Return [x, y] of the center of cell containing provided text 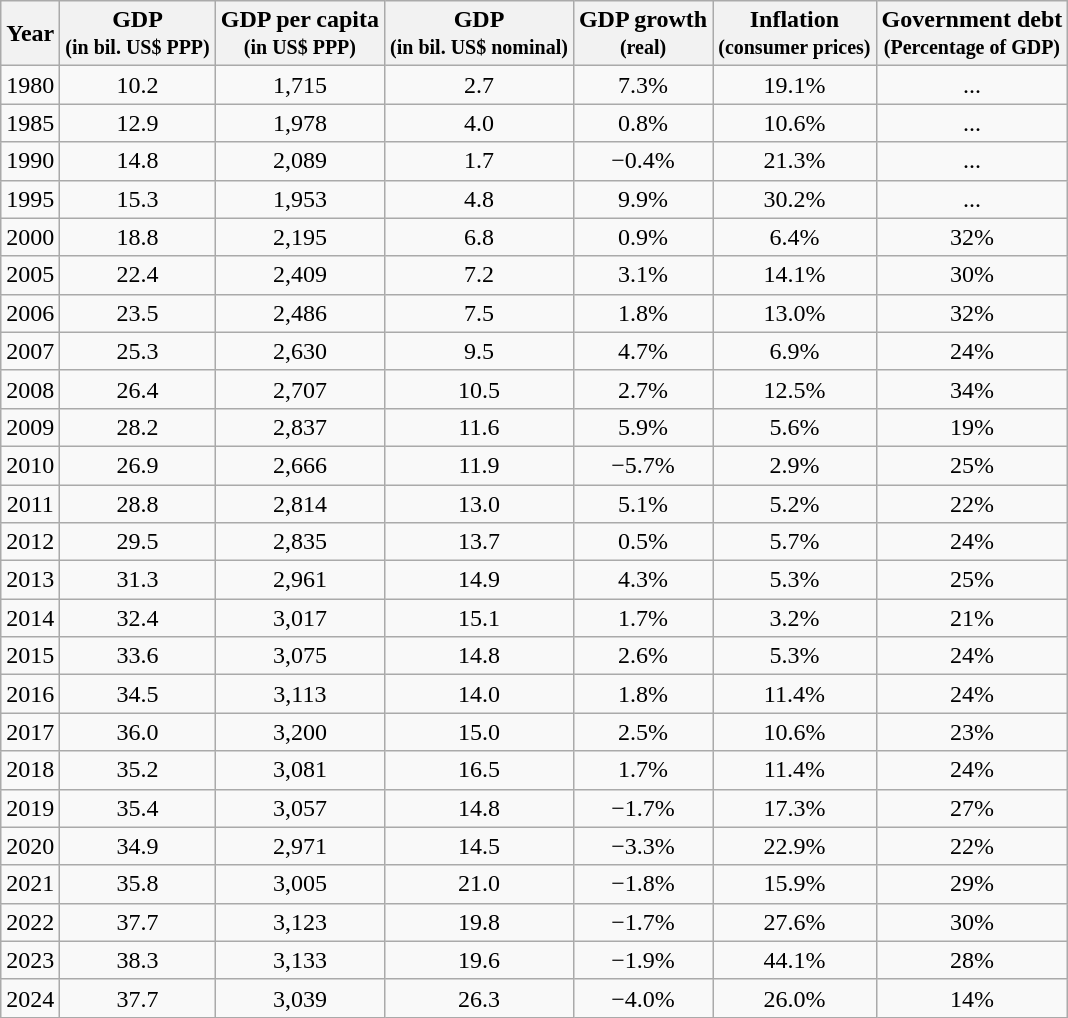
7.3% [642, 85]
Year [30, 34]
Inflation(consumer prices) [794, 34]
2020 [30, 846]
3,075 [300, 656]
3.2% [794, 618]
2,089 [300, 161]
1985 [30, 123]
27.6% [794, 922]
3,017 [300, 618]
9.9% [642, 199]
5.7% [794, 542]
2006 [30, 313]
11.6 [480, 427]
3,200 [300, 732]
35.2 [138, 770]
2024 [30, 998]
15.0 [480, 732]
12.9 [138, 123]
19.6 [480, 960]
2013 [30, 580]
34.9 [138, 846]
4.7% [642, 351]
2,666 [300, 465]
2005 [30, 275]
5.1% [642, 503]
2015 [30, 656]
34.5 [138, 694]
2.7 [480, 85]
23% [972, 732]
30.2% [794, 199]
2011 [30, 503]
4.8 [480, 199]
9.5 [480, 351]
1,978 [300, 123]
13.0% [794, 313]
14.1% [794, 275]
2,961 [300, 580]
28.2 [138, 427]
3,081 [300, 770]
21.0 [480, 884]
27% [972, 808]
−3.3% [642, 846]
1,953 [300, 199]
6.4% [794, 237]
Government debt(Percentage of GDP) [972, 34]
2.9% [794, 465]
14.9 [480, 580]
−4.0% [642, 998]
35.8 [138, 884]
2,409 [300, 275]
5.9% [642, 427]
1980 [30, 85]
0.9% [642, 237]
4.0 [480, 123]
11.9 [480, 465]
28.8 [138, 503]
−1.9% [642, 960]
6.9% [794, 351]
2,814 [300, 503]
29.5 [138, 542]
2,971 [300, 846]
22.4 [138, 275]
2022 [30, 922]
28% [972, 960]
2010 [30, 465]
GDP (in bil. US$ PPP) [138, 34]
2012 [30, 542]
2.5% [642, 732]
14% [972, 998]
0.5% [642, 542]
19.1% [794, 85]
2008 [30, 389]
34% [972, 389]
22.9% [794, 846]
36.0 [138, 732]
17.3% [794, 808]
1,715 [300, 85]
31.3 [138, 580]
15.3 [138, 199]
2018 [30, 770]
2,707 [300, 389]
7.2 [480, 275]
10.5 [480, 389]
3,133 [300, 960]
10.2 [138, 85]
26.3 [480, 998]
2,486 [300, 313]
15.1 [480, 618]
0.8% [642, 123]
−5.7% [642, 465]
2,837 [300, 427]
32.4 [138, 618]
2017 [30, 732]
16.5 [480, 770]
2,630 [300, 351]
18.8 [138, 237]
14.0 [480, 694]
2019 [30, 808]
3,057 [300, 808]
13.7 [480, 542]
26.0% [794, 998]
2023 [30, 960]
2021 [30, 884]
2.6% [642, 656]
26.9 [138, 465]
21.3% [794, 161]
15.9% [794, 884]
12.5% [794, 389]
26.4 [138, 389]
5.2% [794, 503]
35.4 [138, 808]
1995 [30, 199]
2,835 [300, 542]
7.5 [480, 313]
GDP growth(real) [642, 34]
−0.4% [642, 161]
2014 [30, 618]
23.5 [138, 313]
13.0 [480, 503]
44.1% [794, 960]
2000 [30, 237]
38.3 [138, 960]
3,123 [300, 922]
2.7% [642, 389]
19.8 [480, 922]
21% [972, 618]
GDP per capita (in US$ PPP) [300, 34]
GDP (in bil. US$ nominal) [480, 34]
2,195 [300, 237]
29% [972, 884]
5.6% [794, 427]
−1.8% [642, 884]
25.3 [138, 351]
33.6 [138, 656]
3.1% [642, 275]
1.7 [480, 161]
6.8 [480, 237]
4.3% [642, 580]
2009 [30, 427]
2016 [30, 694]
1990 [30, 161]
3,113 [300, 694]
3,039 [300, 998]
3,005 [300, 884]
2007 [30, 351]
14.5 [480, 846]
19% [972, 427]
